Find where the given text appears and provide that cell's center as [x, y] coordinate. 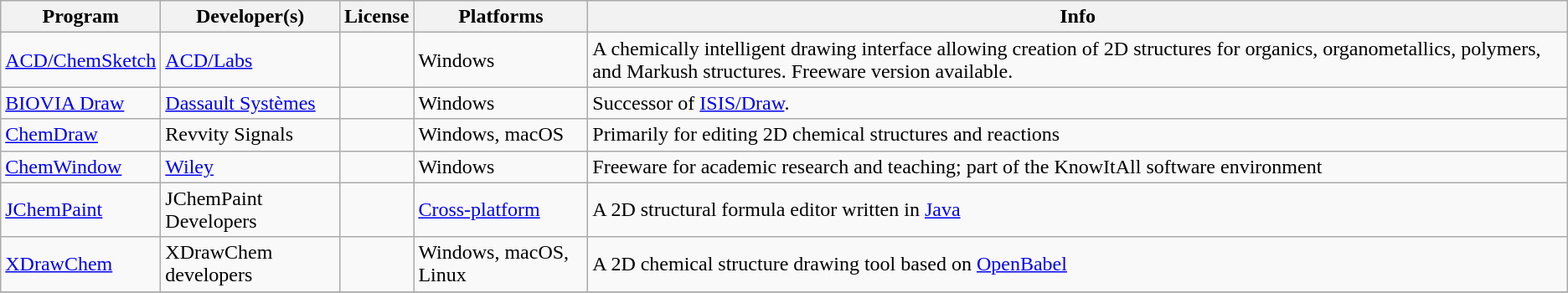
Windows, macOS [501, 135]
Dassault Systèmes [250, 103]
ChemDraw [80, 135]
Freeware for academic research and teaching; part of the KnowItAll software environment [1077, 167]
Info [1077, 17]
JChemPaint [80, 209]
Program [80, 17]
Platforms [501, 17]
A 2D structural formula editor written in Java [1077, 209]
Cross-platform [501, 209]
ACD/Labs [250, 60]
A 2D chemical structure drawing tool based on OpenBabel [1077, 265]
XDrawChem [80, 265]
Windows, macOS, Linux [501, 265]
Successor of ISIS/Draw. [1077, 103]
ACD/ChemSketch [80, 60]
Primarily for editing 2D chemical structures and reactions [1077, 135]
Developer(s) [250, 17]
BIOVIA Draw [80, 103]
XDrawChem developers [250, 265]
Revvity Signals [250, 135]
Wiley [250, 167]
ChemWindow [80, 167]
JChemPaint Developers [250, 209]
License [376, 17]
